Scan for the cell matching the given text and deliver its [x, y] coordinate at center. 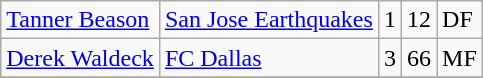
San Jose Earthquakes [268, 20]
DF [460, 20]
Tanner Beason [80, 20]
12 [418, 20]
1 [390, 20]
FC Dallas [268, 58]
MF [460, 58]
Derek Waldeck [80, 58]
66 [418, 58]
3 [390, 58]
